Capture the cell that displays the provided text and extract its [x, y] central coordinate. 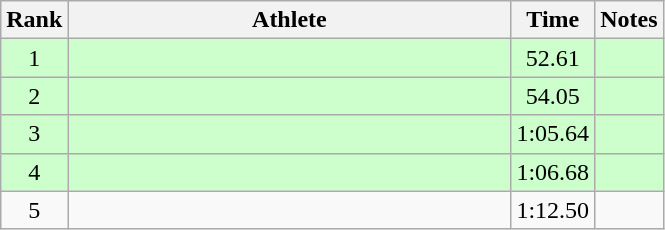
1:06.68 [553, 172]
2 [34, 96]
3 [34, 134]
Notes [629, 20]
54.05 [553, 96]
1 [34, 58]
1:05.64 [553, 134]
Time [553, 20]
4 [34, 172]
52.61 [553, 58]
Athlete [290, 20]
5 [34, 210]
1:12.50 [553, 210]
Rank [34, 20]
